Pinpoint the cell where the given text exists, returning its (X, Y) midpoint coordinate. 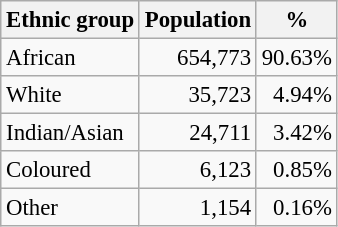
African (70, 58)
24,711 (198, 133)
0.85% (296, 170)
Indian/Asian (70, 133)
90.63% (296, 58)
White (70, 95)
Other (70, 208)
0.16% (296, 208)
6,123 (198, 170)
Coloured (70, 170)
% (296, 20)
1,154 (198, 208)
4.94% (296, 95)
Ethnic group (70, 20)
Population (198, 20)
3.42% (296, 133)
35,723 (198, 95)
654,773 (198, 58)
